Determine the [X, Y] coordinate at the center of the cell enclosing the given text.  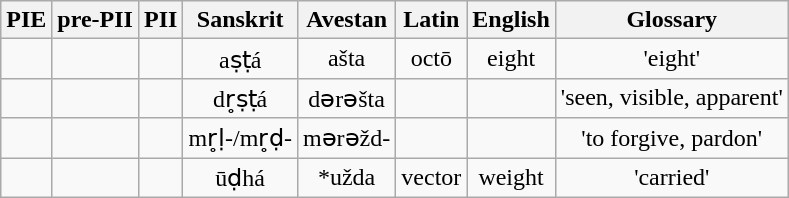
'eight' [672, 59]
Sanskrit [240, 20]
eight [511, 59]
dərəšta [346, 98]
octō [432, 59]
ūḍhá [240, 178]
pre-PII [96, 20]
aṣṭá [240, 59]
mr̥ḷ-/mr̥ḍ- [240, 138]
mərəžd- [346, 138]
Glossary [672, 20]
weight [511, 178]
Avestan [346, 20]
'carried' [672, 178]
English [511, 20]
Latin [432, 20]
*užda [346, 178]
'seen, visible, apparent' [672, 98]
'to forgive, pardon' [672, 138]
PII [160, 20]
dr̥ṣṭá [240, 98]
vector [432, 178]
ašta [346, 59]
PIE [26, 20]
